Provide the (X, Y) coordinate of the cell's center where the given text is located.  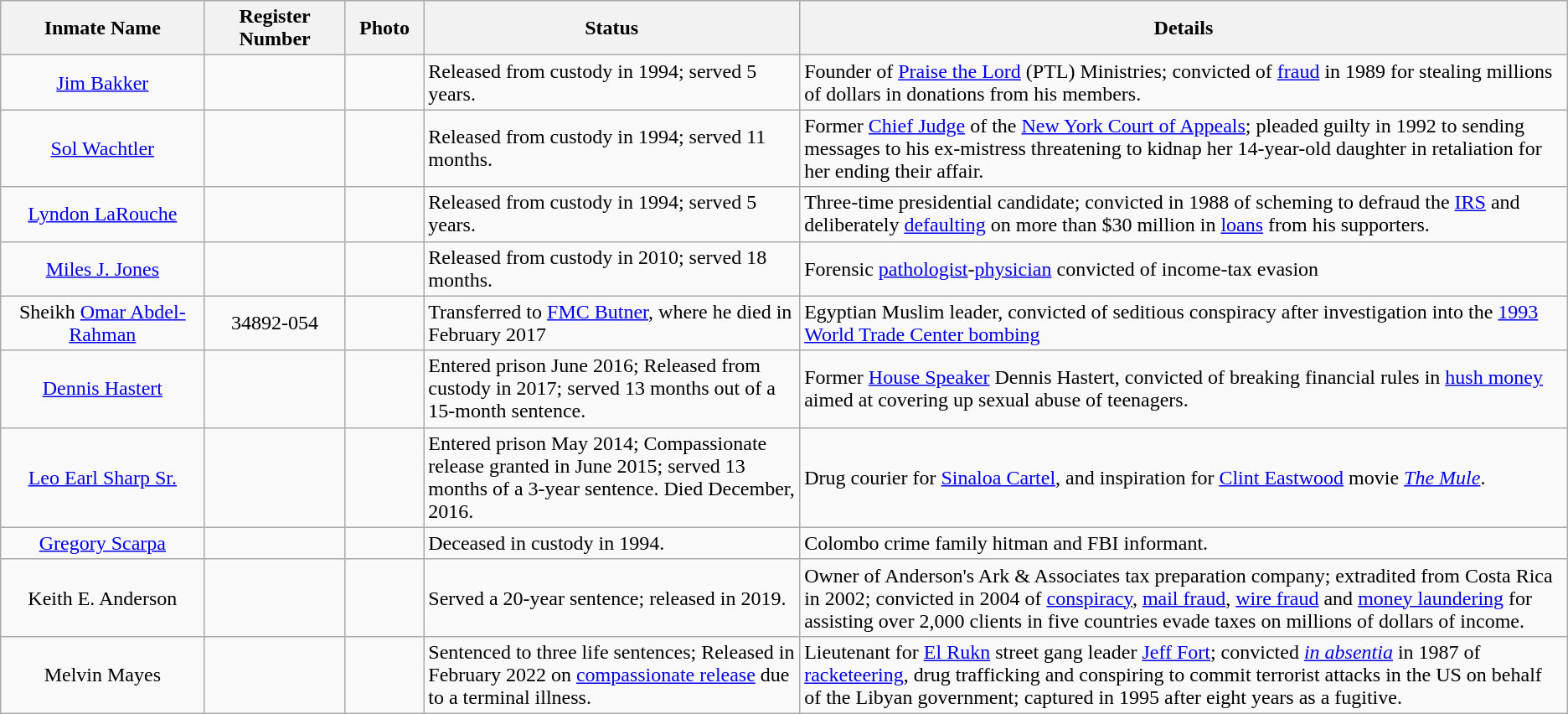
Egyptian Muslim leader, convicted of seditious conspiracy after investigation into the 1993 World Trade Center bombing (1184, 323)
Released from custody in 2010; served 18 months. (611, 268)
Forensic pathologist-physician convicted of income-tax evasion (1184, 268)
Sentenced to three life sentences; Released in February 2022 on compassionate release due to a terminal illness. (611, 675)
Served a 20-year sentence; released in 2019. (611, 598)
34892-054 (275, 323)
Released from custody in 1994; served 11 months. (611, 148)
Founder of Praise the Lord (PTL) Ministries; convicted of fraud in 1989 for stealing millions of dollars in donations from his members. (1184, 82)
Sol Wachtler (102, 148)
Transferred to FMC Butner, where he died in February 2017 (611, 323)
Status (611, 28)
Sheikh Omar Abdel-Rahman (102, 323)
Inmate Name (102, 28)
Gregory Scarpa (102, 543)
Entered prison June 2016; Released from custody in 2017; served 13 months out of a 15-month sentence. (611, 389)
Lyndon LaRouche (102, 215)
Miles J. Jones (102, 268)
Keith E. Anderson (102, 598)
Melvin Mayes (102, 675)
Photo (384, 28)
Leo Earl Sharp Sr. (102, 478)
Details (1184, 28)
Dennis Hastert (102, 389)
Colombo crime family hitman and FBI informant. (1184, 543)
Deceased in custody in 1994. (611, 543)
Drug courier for Sinaloa Cartel, and inspiration for Clint Eastwood movie The Mule. (1184, 478)
Entered prison May 2014; Compassionate release granted in June 2015; served 13 months of a 3-year sentence. Died December, 2016. (611, 478)
Register Number (275, 28)
Jim Bakker (102, 82)
Former House Speaker Dennis Hastert, convicted of breaking financial rules in hush money aimed at covering up sexual abuse of teenagers. (1184, 389)
